Capture the cell that displays the provided text and extract its (x, y) central coordinate. 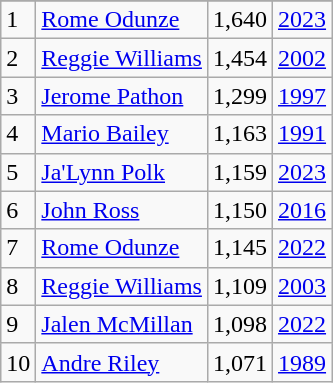
1989 (302, 362)
Jalen McMillan (122, 324)
8 (18, 286)
1 (18, 20)
2003 (302, 286)
John Ross (122, 210)
4 (18, 134)
5 (18, 172)
10 (18, 362)
1997 (302, 96)
Andre Riley (122, 362)
Mario Bailey (122, 134)
1,150 (240, 210)
1,159 (240, 172)
Jerome Pathon (122, 96)
3 (18, 96)
1,109 (240, 286)
1,071 (240, 362)
1,163 (240, 134)
7 (18, 248)
2 (18, 58)
2002 (302, 58)
2016 (302, 210)
1,098 (240, 324)
1,145 (240, 248)
6 (18, 210)
1991 (302, 134)
9 (18, 324)
1,454 (240, 58)
1,299 (240, 96)
Ja'Lynn Polk (122, 172)
1,640 (240, 20)
